Output the (X, Y) coordinate of the center of the cell containing the given text.  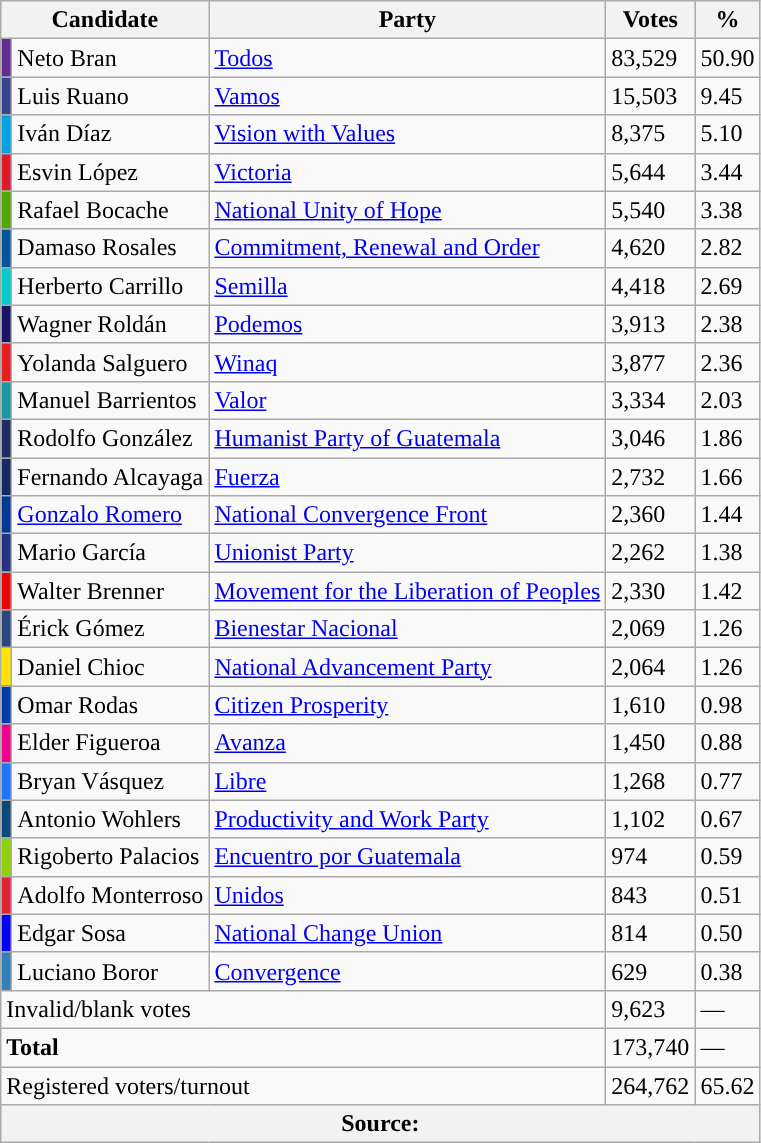
Iván Díaz (110, 134)
2.69 (728, 286)
0.51 (728, 895)
Citizen Prosperity (408, 705)
0.67 (728, 819)
Productivity and Work Party (408, 819)
1.44 (728, 515)
2,262 (650, 553)
2,330 (650, 591)
Yolanda Salguero (110, 362)
Avanza (408, 743)
Rodolfo González (110, 438)
Total (304, 1047)
Unidos (408, 895)
264,762 (650, 1085)
1.86 (728, 438)
9,623 (650, 1009)
Votes (650, 20)
Encuentro por Guatemala (408, 857)
974 (650, 857)
Libre (408, 781)
Source: (380, 1124)
3,334 (650, 400)
Bryan Vásquez (110, 781)
2,064 (650, 667)
5,540 (650, 210)
National Change Union (408, 933)
Humanist Party of Guatemala (408, 438)
3,913 (650, 324)
Edgar Sosa (110, 933)
Vamos (408, 96)
2.38 (728, 324)
8,375 (650, 134)
National Convergence Front (408, 515)
843 (650, 895)
814 (650, 933)
0.88 (728, 743)
Omar Rodas (110, 705)
Fuerza (408, 477)
83,529 (650, 58)
2,732 (650, 477)
1,450 (650, 743)
2,069 (650, 629)
1,102 (650, 819)
National Advancement Party (408, 667)
Érick Gómez (110, 629)
Convergence (408, 971)
Registered voters/turnout (304, 1085)
Unionist Party (408, 553)
1.42 (728, 591)
2.82 (728, 248)
% (728, 20)
0.38 (728, 971)
Esvin López (110, 172)
4,620 (650, 248)
2,360 (650, 515)
173,740 (650, 1047)
Movement for the Liberation of Peoples (408, 591)
Luciano Boror (110, 971)
1,268 (650, 781)
Valor (408, 400)
1.38 (728, 553)
Daniel Chioc (110, 667)
1,610 (650, 705)
Todos (408, 58)
0.59 (728, 857)
Luis Ruano (110, 96)
Elder Figueroa (110, 743)
Manuel Barrientos (110, 400)
National Unity of Hope (408, 210)
Invalid/blank votes (304, 1009)
65.62 (728, 1085)
629 (650, 971)
5,644 (650, 172)
Winaq (408, 362)
5.10 (728, 134)
3.38 (728, 210)
Herberto Carrillo (110, 286)
Antonio Wohlers (110, 819)
Fernando Alcayaga (110, 477)
0.98 (728, 705)
Party (408, 20)
Victoria (408, 172)
4,418 (650, 286)
Semilla (408, 286)
15,503 (650, 96)
Rafael Bocache (110, 210)
3,877 (650, 362)
Neto Bran (110, 58)
2.36 (728, 362)
Vision with Values (408, 134)
Adolfo Monterroso (110, 895)
Candidate (105, 20)
0.50 (728, 933)
Damaso Rosales (110, 248)
Bienestar Nacional (408, 629)
Commitment, Renewal and Order (408, 248)
Gonzalo Romero (110, 515)
Podemos (408, 324)
Mario García (110, 553)
0.77 (728, 781)
Wagner Roldán (110, 324)
2.03 (728, 400)
9.45 (728, 96)
3.44 (728, 172)
Rigoberto Palacios (110, 857)
Walter Brenner (110, 591)
50.90 (728, 58)
1.66 (728, 477)
3,046 (650, 438)
